Capture the cell that displays the provided text and extract its [x, y] central coordinate. 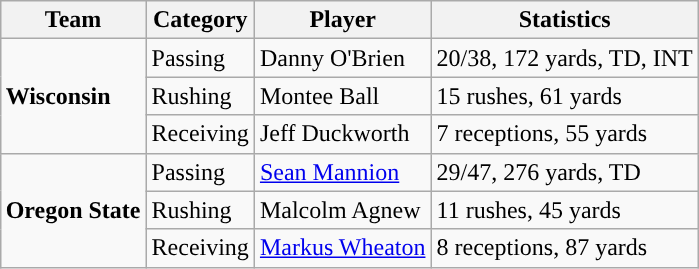
Player [342, 20]
29/47, 276 yards, TD [564, 172]
Oregon State [73, 210]
Statistics [564, 20]
Montee Ball [342, 96]
11 rushes, 45 yards [564, 210]
8 receptions, 87 yards [564, 248]
7 receptions, 55 yards [564, 134]
15 rushes, 61 yards [564, 96]
20/38, 172 yards, TD, INT [564, 58]
Markus Wheaton [342, 248]
Team [73, 20]
Category [200, 20]
Danny O'Brien [342, 58]
Malcolm Agnew [342, 210]
Sean Mannion [342, 172]
Wisconsin [73, 96]
Jeff Duckworth [342, 134]
